Capture the cell that displays the provided text and extract its (x, y) central coordinate. 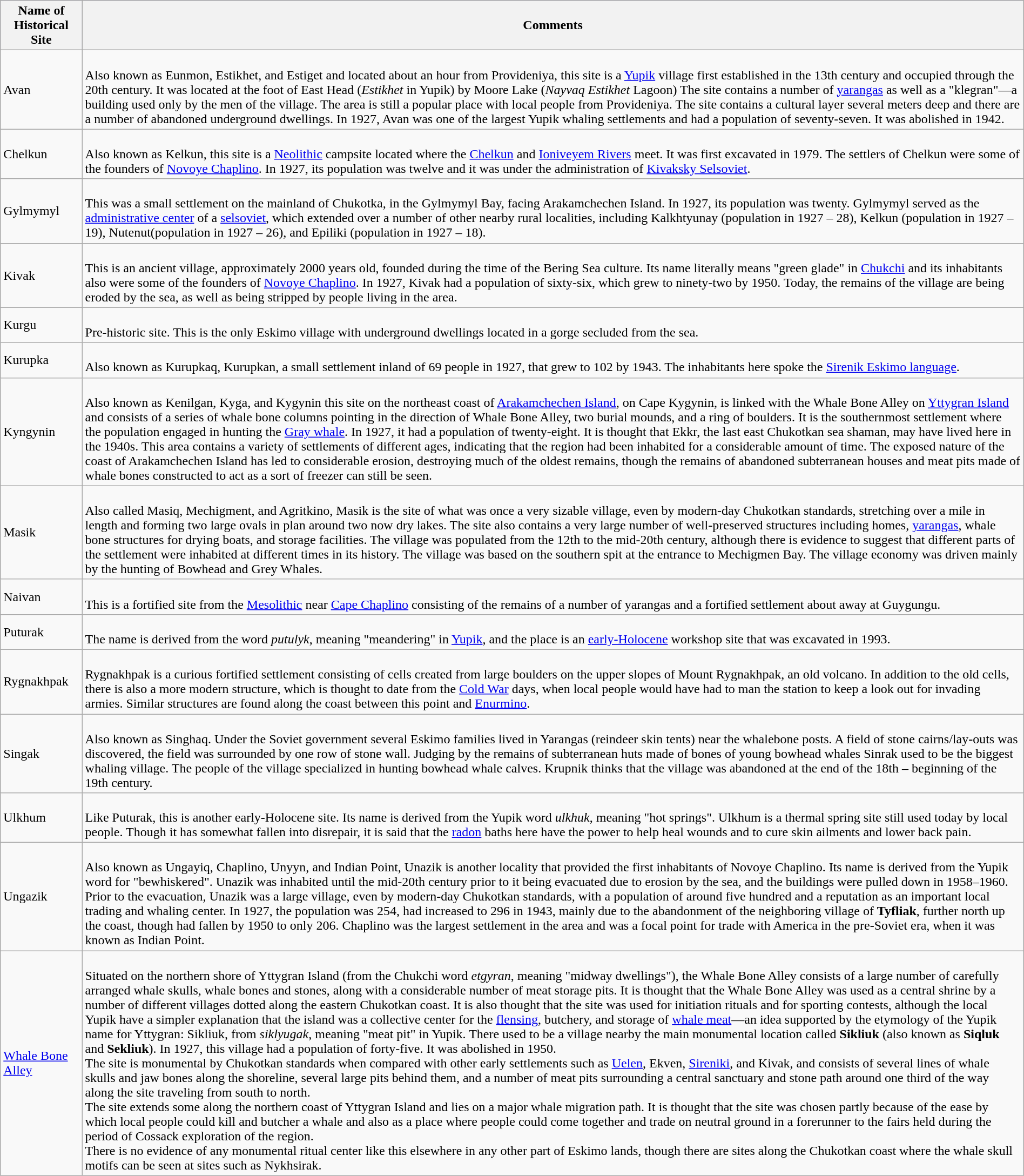
Naivan (41, 596)
Name of Historical Site (41, 25)
Pre-historic site. This is the only Eskimo village with underground dwellings located in a gorge secluded from the sea. (553, 325)
Avan (41, 90)
Kurupka (41, 360)
Gylmymyl (41, 211)
Singak (41, 754)
Puturak (41, 632)
Rygnakhpak (41, 682)
Masik (41, 533)
Whale Bone Alley (41, 1063)
Ungazik (41, 897)
Ulkhum (41, 818)
Kurgu (41, 325)
Kyngynin (41, 432)
Comments (553, 25)
Chelkun (41, 154)
Kivak (41, 275)
